Pinpoint the cell where the given text exists, returning its (X, Y) midpoint coordinate. 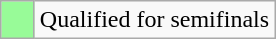
Qualified for semifinals (154, 20)
